Find where the given text appears and provide that cell's center as [x, y] coordinate. 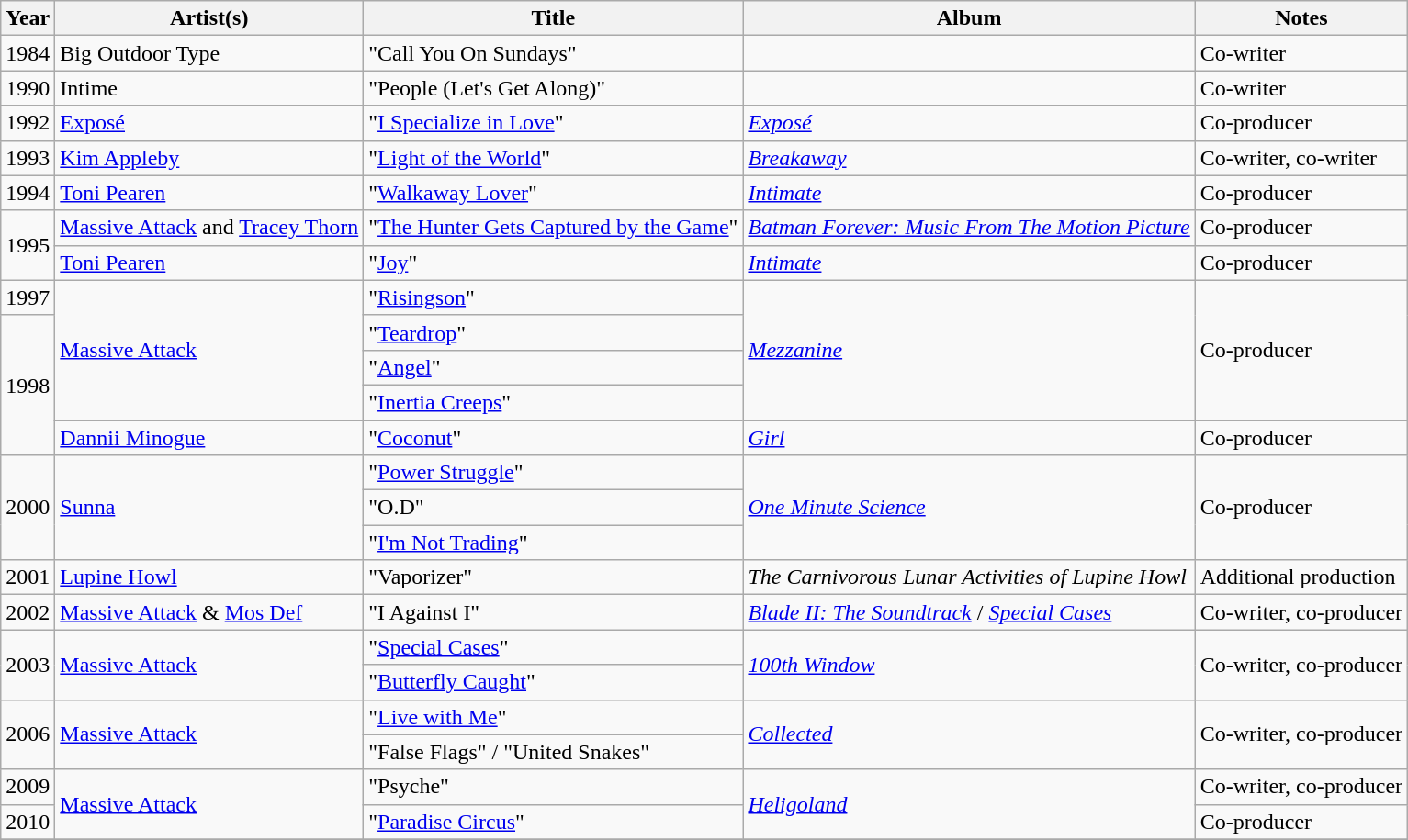
2006 [28, 734]
Artist(s) [209, 18]
Intime [209, 88]
"Risingson" [553, 297]
"Live with Me" [553, 717]
"Special Cases" [553, 647]
2000 [28, 508]
"Light of the World" [553, 158]
2010 [28, 822]
"Walkaway Lover" [553, 193]
Year [28, 18]
"Teardrop" [553, 332]
"Coconut" [553, 438]
Massive Attack & Mos Def [209, 612]
1994 [28, 193]
Album [969, 18]
The Carnivorous Lunar Activities of Lupine Howl [969, 577]
"Vaporizer" [553, 577]
1992 [28, 123]
"Power Struggle" [553, 473]
1997 [28, 297]
"I Specialize in Love" [553, 123]
Additional production [1301, 577]
Kim Appleby [209, 158]
Mezzanine [969, 350]
1995 [28, 245]
"False Flags" / "United Snakes" [553, 752]
Big Outdoor Type [209, 53]
Sunna [209, 508]
1984 [28, 53]
"Psyche" [553, 787]
"People (Let's Get Along)" [553, 88]
2009 [28, 787]
Girl [969, 438]
Collected [969, 734]
"Joy" [553, 263]
"Butterfly Caught" [553, 682]
One Minute Science [969, 508]
"I'm Not Trading" [553, 543]
Lupine Howl [209, 577]
Dannii Minogue [209, 438]
"The Hunter Gets Captured by the Game" [553, 228]
100th Window [969, 665]
1993 [28, 158]
1990 [28, 88]
Massive Attack and Tracey Thorn [209, 228]
Heligoland [969, 804]
Title [553, 18]
Co-writer, co-writer [1301, 158]
2002 [28, 612]
"I Against I" [553, 612]
2003 [28, 665]
Batman Forever: Music From The Motion Picture [969, 228]
Notes [1301, 18]
"Call You On Sundays" [553, 53]
"O.D" [553, 508]
"Inertia Creeps" [553, 402]
Breakaway [969, 158]
"Angel" [553, 367]
"Paradise Circus" [553, 822]
1998 [28, 385]
2001 [28, 577]
Blade II: The Soundtrack / Special Cases [969, 612]
